Capture the cell that displays the provided text and extract its (X, Y) central coordinate. 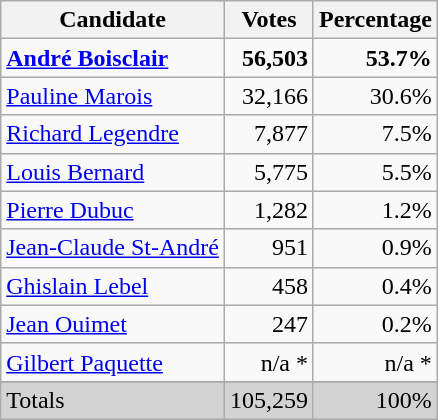
1,282 (268, 210)
7.5% (375, 134)
247 (268, 324)
5,775 (268, 172)
100% (375, 400)
0.4% (375, 286)
André Boisclair (113, 58)
5.5% (375, 172)
7,877 (268, 134)
Ghislain Lebel (113, 286)
56,503 (268, 58)
Jean Ouimet (113, 324)
0.2% (375, 324)
Jean-Claude St-André (113, 248)
30.6% (375, 96)
1.2% (375, 210)
32,166 (268, 96)
Candidate (113, 20)
0.9% (375, 248)
458 (268, 286)
Pauline Marois (113, 96)
Votes (268, 20)
Pierre Dubuc (113, 210)
Louis Bernard (113, 172)
951 (268, 248)
Totals (113, 400)
53.7% (375, 58)
Richard Legendre (113, 134)
105,259 (268, 400)
Percentage (375, 20)
Gilbert Paquette (113, 362)
